Locate the cell with the specified text and output its [X, Y] center coordinate. 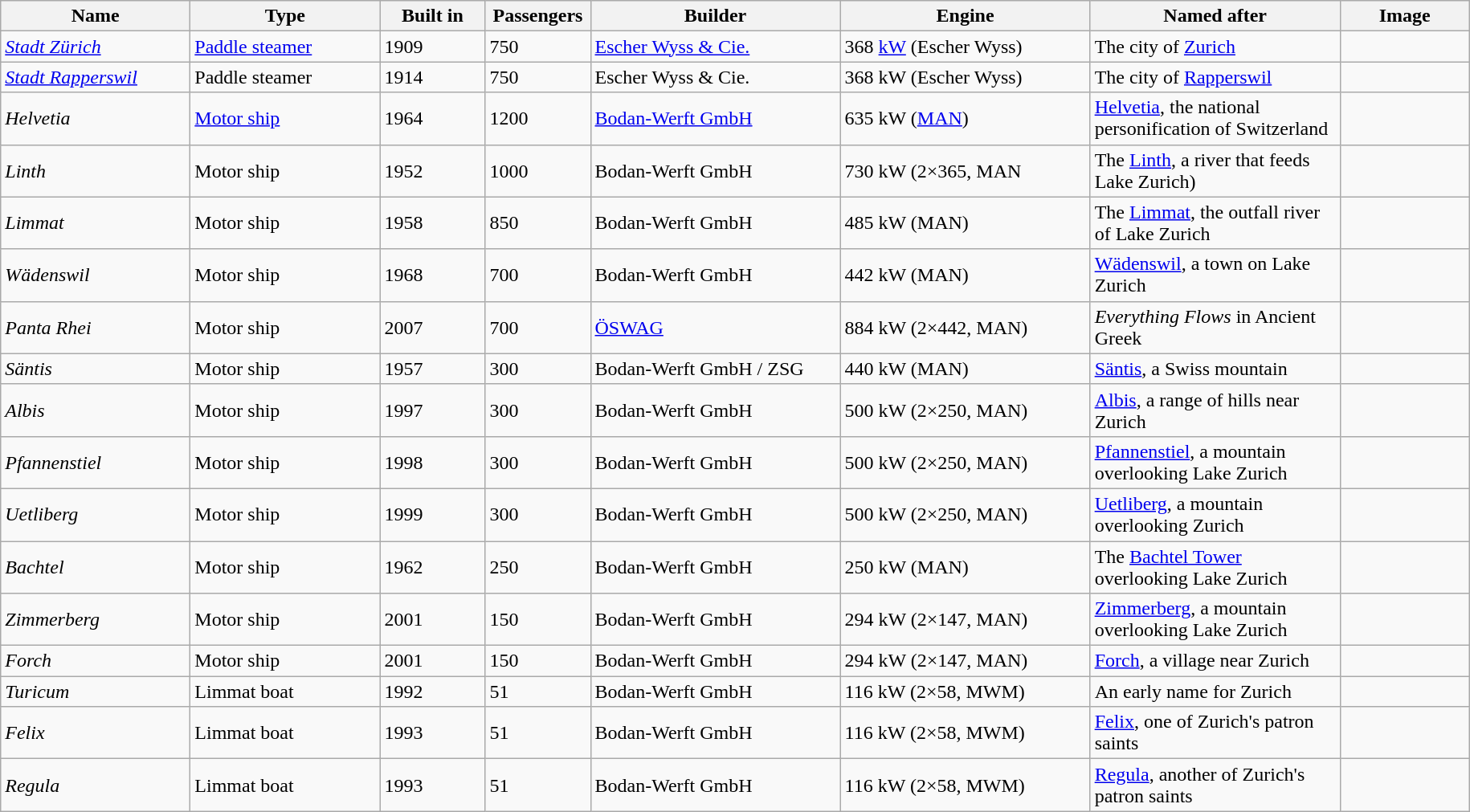
ÖSWAG [715, 328]
1000 [538, 170]
Felix [96, 732]
1200 [538, 119]
2007 [432, 328]
Stadt Rapperswil [96, 77]
The Linth, a river that feeds Lake Zurich) [1215, 170]
1958 [432, 223]
Builder [715, 16]
Forch [96, 661]
Felix, one of Zurich's patron saints [1215, 732]
1962 [432, 567]
The Limmat, the outfall river of Lake Zurich [1215, 223]
Name [96, 16]
Regula [96, 785]
Bodan-Werft GmbH / ZSG [715, 369]
Helvetia, the national personification of Switzerland [1215, 119]
250 [538, 567]
1968 [432, 275]
Albis [96, 410]
The city of Rapperswil [1215, 77]
1999 [432, 514]
Linth [96, 170]
1964 [432, 119]
Wädenswil [96, 275]
884 kW (2×442, MAN) [966, 328]
Regula, another of Zurich's patron saints [1215, 785]
Pfannenstiel [96, 463]
1998 [432, 463]
1952 [432, 170]
440 kW (MAN) [966, 369]
Säntis, a Swiss mountain [1215, 369]
Forch, a village near Zurich [1215, 661]
Uetliberg [96, 514]
635 kW (MAN) [966, 119]
Säntis [96, 369]
Helvetia [96, 119]
Bachtel [96, 567]
Named after [1215, 16]
Panta Rhei [96, 328]
Passengers [538, 16]
Engine [966, 16]
485 kW (MAN) [966, 223]
730 kW (2×365, MAN [966, 170]
Everything Flows in Ancient Greek [1215, 328]
1992 [432, 692]
Uetliberg, a mountain overlooking Zurich [1215, 514]
Pfannenstiel, a mountain overlooking Lake Zurich [1215, 463]
Zimmerberg, a mountain overlooking Lake Zurich [1215, 620]
Albis, a range of hills near Zurich [1215, 410]
The city of Zurich [1215, 47]
Image [1404, 16]
Turicum [96, 692]
442 kW (MAN) [966, 275]
1957 [432, 369]
Zimmerberg [96, 620]
Wädenswil, a town on Lake Zurich [1215, 275]
Stadt Zürich [96, 47]
Limmat [96, 223]
1914 [432, 77]
250 kW (MAN) [966, 567]
Built in [432, 16]
An early name for Zurich [1215, 692]
The Bachtel Tower overlooking Lake Zurich [1215, 567]
1997 [432, 410]
850 [538, 223]
1909 [432, 47]
Type [285, 16]
